Locate the cell with the specified text and output its [x, y] center coordinate. 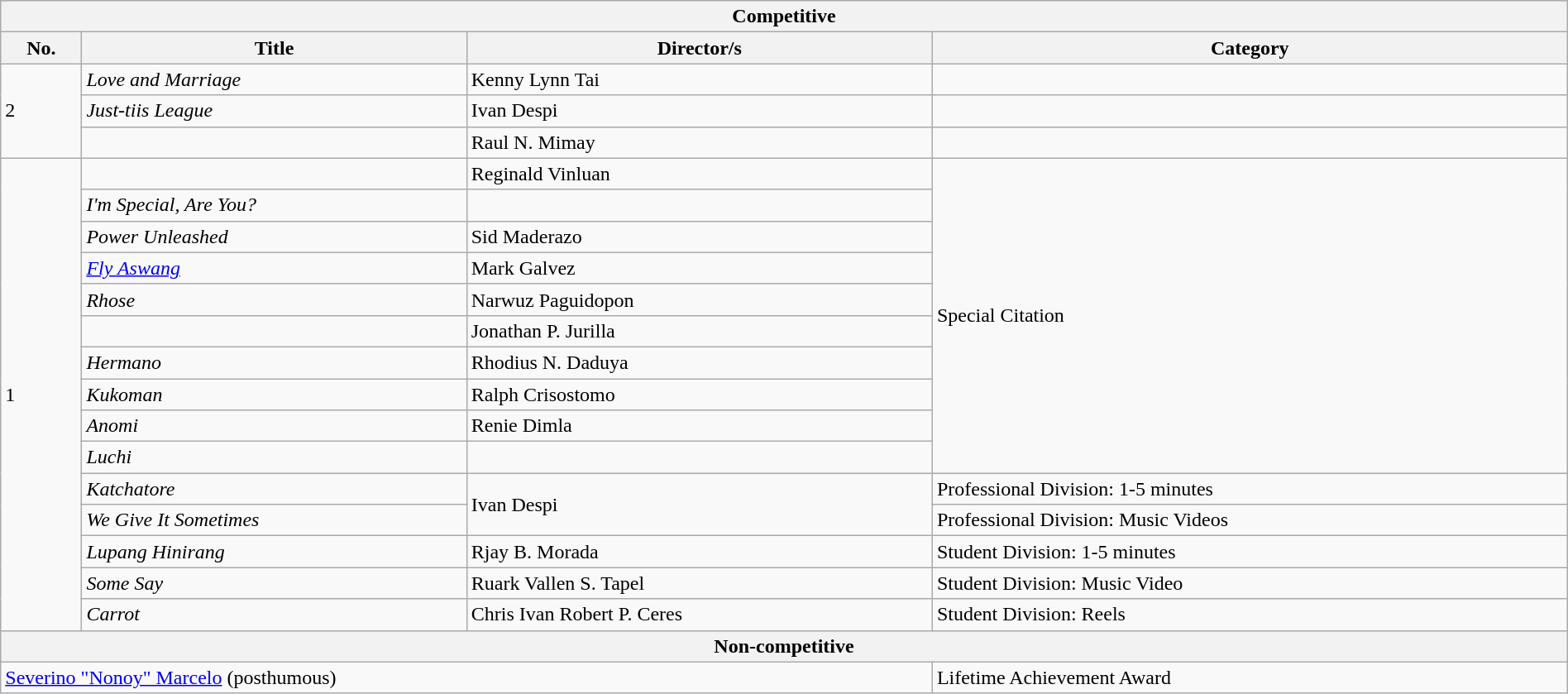
Rjay B. Morada [700, 552]
Kenny Lynn Tai [700, 79]
Power Unleashed [275, 237]
Student Division: Music Video [1250, 583]
Hermano [275, 362]
Lupang Hinirang [275, 552]
Category [1250, 48]
Raul N. Mimay [700, 142]
Anomi [275, 426]
Ralph Crisostomo [700, 395]
Ruark Vallen S. Tapel [700, 583]
Severino "Nonoy" Marcelo (posthumous) [466, 677]
Just-tiis League [275, 111]
Professional Division: 1-5 minutes [1250, 489]
Chris Ivan Robert P. Ceres [700, 615]
I'm Special, Are You? [275, 205]
Renie Dimla [700, 426]
Rhose [275, 299]
We Give It Sometimes [275, 520]
Katchatore [275, 489]
Competitive [784, 17]
Luchi [275, 457]
2 [41, 111]
Kukoman [275, 395]
Professional Division: Music Videos [1250, 520]
Sid Maderazo [700, 237]
Fly Aswang [275, 268]
Title [275, 48]
Mark Galvez [700, 268]
Lifetime Achievement Award [1250, 677]
Reginald Vinluan [700, 174]
No. [41, 48]
Director/s [700, 48]
Rhodius N. Daduya [700, 362]
Narwuz Paguidopon [700, 299]
Student Division: Reels [1250, 615]
Some Say [275, 583]
Jonathan P. Jurilla [700, 331]
Non-competitive [784, 646]
Student Division: 1-5 minutes [1250, 552]
1 [41, 394]
Love and Marriage [275, 79]
Special Citation [1250, 316]
Carrot [275, 615]
